Extract the (X, Y) coordinate from the center of the cell holding the provided text.  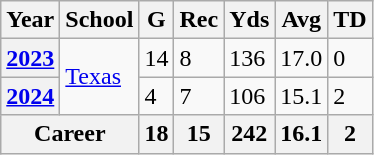
242 (250, 134)
136 (250, 58)
Avg (302, 20)
17.0 (302, 58)
0 (350, 58)
Texas (100, 77)
15 (199, 134)
TD (350, 20)
106 (250, 96)
4 (156, 96)
Year (30, 20)
7 (199, 96)
15.1 (302, 96)
Rec (199, 20)
School (100, 20)
Yds (250, 20)
Career (70, 134)
8 (199, 58)
G (156, 20)
2024 (30, 96)
14 (156, 58)
2023 (30, 58)
16.1 (302, 134)
18 (156, 134)
